Provide the (x, y) coordinate of the cell's center where the given text is located.  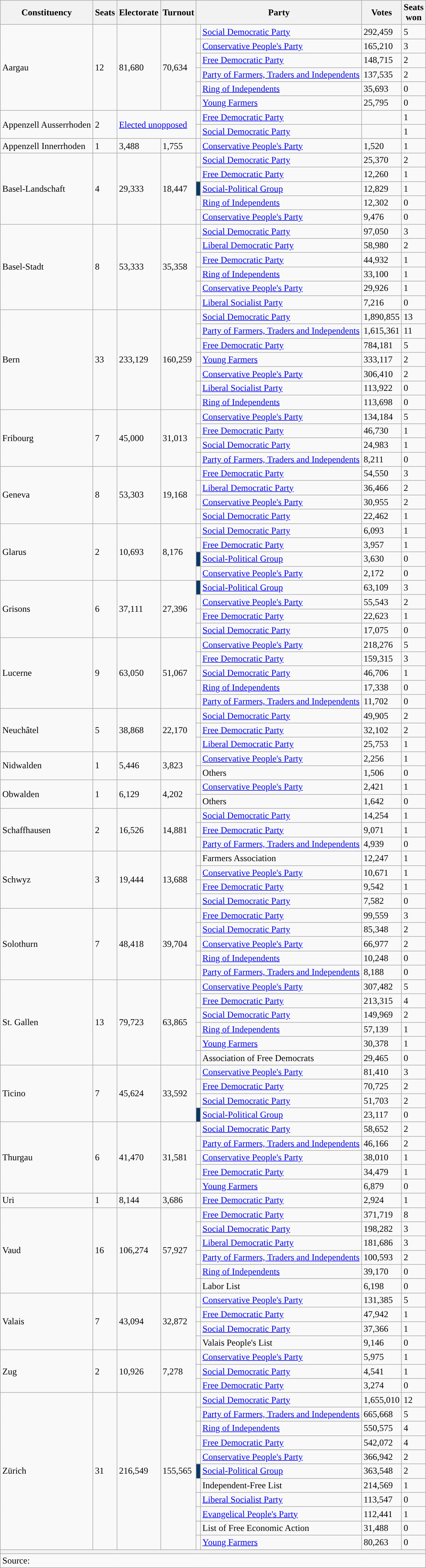
9,542 (381, 887)
Constituency (47, 13)
30,378 (381, 1043)
160,259 (178, 359)
1,506 (381, 773)
51,067 (178, 673)
11,702 (381, 702)
35,358 (178, 267)
784,181 (381, 345)
9 (105, 673)
137,535 (381, 75)
39,170 (381, 1271)
9,071 (381, 830)
Lucerne (47, 673)
1,755 (178, 146)
1,615,361 (381, 331)
Valais People's List (281, 1343)
25,370 (381, 160)
181,686 (381, 1243)
Schaffhausen (47, 830)
48,418 (139, 944)
2,421 (381, 787)
149,969 (381, 1015)
12,247 (381, 858)
3,957 (381, 545)
665,668 (381, 1414)
12,829 (381, 188)
16,526 (139, 830)
2,172 (381, 573)
Fribourg (47, 438)
2,924 (381, 1200)
45,000 (139, 438)
113,922 (381, 388)
63,050 (139, 673)
33,100 (381, 274)
106,274 (139, 1250)
32,102 (381, 730)
19,168 (178, 495)
31,581 (178, 1158)
44,932 (381, 260)
24,983 (381, 445)
10,926 (139, 1371)
363,548 (381, 1471)
Schwyz (47, 879)
9,476 (381, 217)
49,905 (381, 716)
34,479 (381, 1172)
8,176 (178, 552)
12,302 (381, 203)
113,547 (381, 1499)
Aargau (47, 67)
99,559 (381, 915)
17,075 (381, 630)
218,276 (381, 644)
31 (105, 1471)
80,263 (381, 1542)
70,725 (381, 1086)
22,462 (381, 516)
7,582 (381, 901)
1,642 (381, 801)
5,975 (381, 1357)
159,315 (381, 659)
6,198 (381, 1286)
Obwalden (47, 794)
3,274 (381, 1386)
37,111 (139, 609)
St. Gallen (47, 1022)
66,977 (381, 944)
6,093 (381, 531)
53,333 (139, 267)
Glarus (47, 552)
Ticino (47, 1093)
30,955 (381, 502)
371,719 (381, 1215)
29,926 (381, 288)
46,730 (381, 431)
31,488 (381, 1528)
54,550 (381, 474)
10,693 (139, 552)
134,184 (381, 417)
1,890,855 (381, 317)
148,715 (381, 60)
333,117 (381, 359)
97,050 (381, 231)
47,942 (381, 1314)
14,881 (178, 830)
6,129 (139, 794)
23,117 (381, 1115)
Geneva (47, 495)
Seats (105, 13)
7,278 (178, 1371)
Elected unopposed (157, 124)
366,942 (381, 1457)
25,753 (381, 744)
Independent-Free List (281, 1485)
12,260 (381, 174)
Party (279, 13)
51,703 (381, 1100)
4,541 (381, 1371)
3,686 (178, 1200)
213,315 (381, 1001)
53,303 (139, 495)
Labor List (281, 1286)
63,109 (381, 587)
Zürich (47, 1471)
Seatswon (414, 13)
Nidwalden (47, 766)
63,865 (178, 1022)
3,488 (139, 146)
Bern (47, 359)
10,671 (381, 873)
33 (105, 359)
29,333 (139, 188)
7,216 (381, 303)
4,202 (178, 794)
25,795 (381, 103)
8,188 (381, 972)
Uri (47, 1200)
29,465 (381, 1058)
17,338 (381, 687)
55,543 (381, 602)
550,575 (381, 1428)
8,211 (381, 459)
27,396 (178, 609)
58,980 (381, 246)
33,592 (178, 1093)
11 (414, 331)
37,366 (381, 1329)
198,282 (381, 1229)
Farmers Association (281, 858)
Basel-Landschaft (47, 188)
Basel-Stadt (47, 267)
131,385 (381, 1300)
39,704 (178, 944)
22,623 (381, 616)
19,444 (139, 879)
112,441 (381, 1514)
70,634 (178, 67)
31,013 (178, 438)
3,823 (178, 766)
13,688 (178, 879)
155,565 (178, 1471)
38,868 (139, 730)
307,482 (381, 987)
18,447 (178, 188)
Association of Free Democrats (281, 1058)
214,569 (381, 1485)
10,248 (381, 958)
165,210 (381, 46)
3,630 (381, 559)
542,072 (381, 1443)
Appenzell Ausserrhoden (47, 124)
6,879 (381, 1186)
85,348 (381, 930)
Valais (47, 1321)
45,624 (139, 1093)
5,446 (139, 766)
41,470 (139, 1158)
1,655,010 (381, 1400)
58,652 (381, 1129)
22,170 (178, 730)
32,872 (178, 1321)
81,410 (381, 1072)
57,139 (381, 1029)
216,549 (139, 1471)
4,939 (381, 844)
14,254 (381, 815)
100,593 (381, 1257)
Thurgau (47, 1158)
Electorate (139, 13)
2,256 (381, 759)
Zug (47, 1371)
Votes (381, 13)
292,459 (381, 32)
306,410 (381, 374)
35,693 (381, 89)
43,094 (139, 1321)
79,723 (139, 1022)
Evangelical People's Party (281, 1514)
233,129 (139, 359)
81,680 (139, 67)
Solothurn (47, 944)
Source: (213, 1561)
57,927 (178, 1250)
Appenzell Innerrhoden (47, 146)
113,698 (381, 402)
9,146 (381, 1343)
Neuchâtel (47, 730)
8,144 (139, 1200)
46,166 (381, 1143)
16 (105, 1250)
1,520 (381, 146)
Turnout (178, 13)
36,466 (381, 488)
46,706 (381, 673)
Vaud (47, 1250)
38,010 (381, 1158)
List of Free Economic Action (281, 1528)
Grisons (47, 609)
